Scan for the cell matching the given text and deliver its [X, Y] coordinate at center. 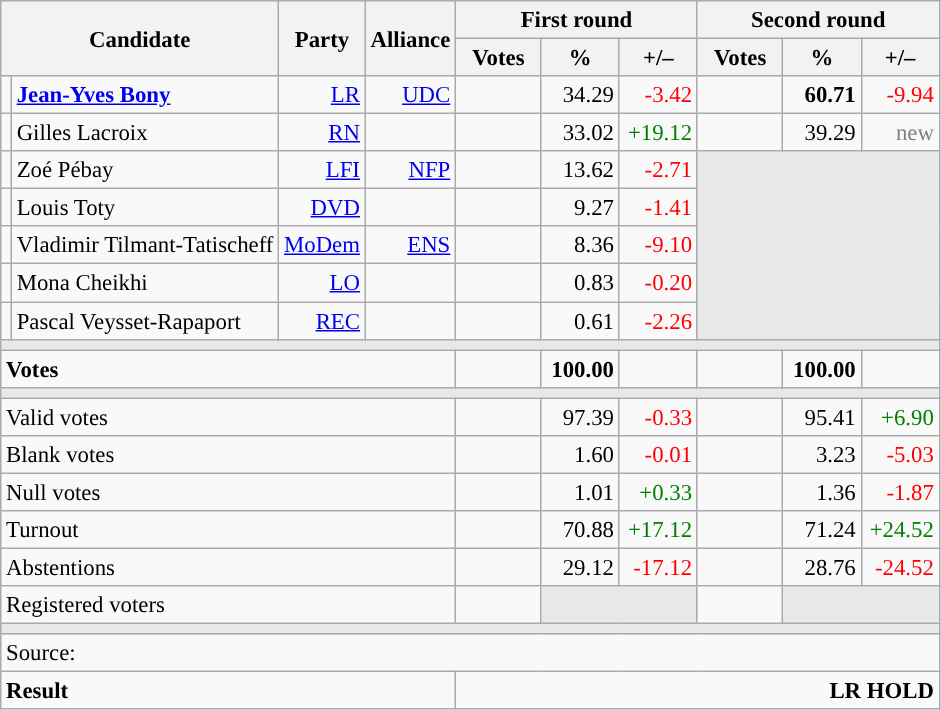
1.01 [580, 492]
Jean-Yves Bony [144, 95]
-2.71 [658, 170]
-0.33 [658, 417]
-5.03 [900, 455]
97.39 [580, 417]
Party [322, 38]
9.27 [580, 208]
Second round [818, 20]
Mona Cheikhi [144, 283]
Gilles Lacroix [144, 133]
+17.12 [658, 530]
Zoé Pébay [144, 170]
29.12 [580, 567]
REC [322, 321]
70.88 [580, 530]
LFI [322, 170]
LR [322, 95]
RN [322, 133]
-0.20 [658, 283]
Pascal Veysset-Rapaport [144, 321]
-24.52 [900, 567]
-9.94 [900, 95]
+6.90 [900, 417]
95.41 [822, 417]
39.29 [822, 133]
DVD [322, 208]
1.60 [580, 455]
Louis Toty [144, 208]
Vladimir Tilmant-Tatischeff [144, 245]
Null votes [228, 492]
60.71 [822, 95]
ENS [410, 245]
LR HOLD [698, 691]
Blank votes [228, 455]
-1.41 [658, 208]
UDC [410, 95]
Result [228, 691]
1.36 [822, 492]
-9.10 [658, 245]
-0.01 [658, 455]
Candidate [140, 38]
Source: [470, 653]
LO [322, 283]
Registered voters [228, 605]
0.61 [580, 321]
+0.33 [658, 492]
Alliance [410, 38]
Abstentions [228, 567]
NFP [410, 170]
First round [577, 20]
Turnout [228, 530]
13.62 [580, 170]
34.29 [580, 95]
+19.12 [658, 133]
-2.26 [658, 321]
MoDem [322, 245]
+24.52 [900, 530]
28.76 [822, 567]
0.83 [580, 283]
-3.42 [658, 95]
3.23 [822, 455]
8.36 [580, 245]
-1.87 [900, 492]
33.02 [580, 133]
-17.12 [658, 567]
new [900, 133]
71.24 [822, 530]
Valid votes [228, 417]
